Identify which cell holds the provided text, then report its [X, Y] central coordinate. 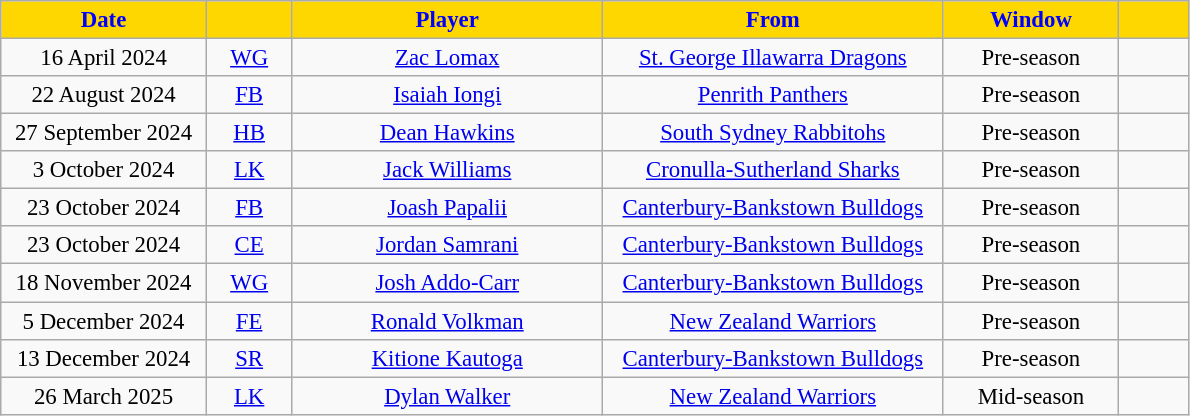
Dean Hawkins [448, 133]
Jack Williams [448, 170]
Player [448, 20]
Josh Addo-Carr [448, 283]
South Sydney Rabbitohs [774, 133]
26 March 2025 [104, 396]
Date [104, 20]
Zac Lomax [448, 58]
FE [249, 321]
22 August 2024 [104, 95]
HB [249, 133]
Ronald Volkman [448, 321]
Penrith Panthers [774, 95]
Isaiah Iongi [448, 95]
13 December 2024 [104, 358]
27 September 2024 [104, 133]
16 April 2024 [104, 58]
Joash Papalii [448, 208]
From [774, 20]
3 October 2024 [104, 170]
Dylan Walker [448, 396]
St. George Illawarra Dragons [774, 58]
18 November 2024 [104, 283]
Cronulla-Sutherland Sharks [774, 170]
Jordan Samrani [448, 245]
SR [249, 358]
Mid-season [1031, 396]
Kitione Kautoga [448, 358]
Window [1031, 20]
5 December 2024 [104, 321]
CE [249, 245]
